Pinpoint the cell where the given text exists, returning its [X, Y] midpoint coordinate. 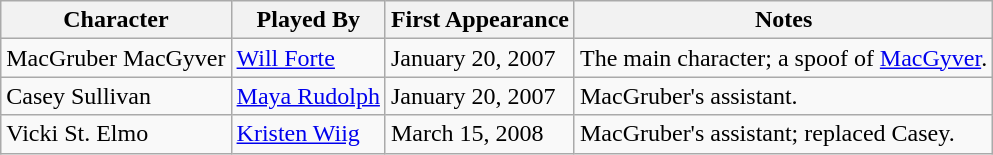
March 15, 2008 [480, 134]
Notes [783, 20]
Vicki St. Elmo [116, 134]
Played By [308, 20]
MacGruber's assistant; replaced Casey. [783, 134]
Character [116, 20]
Kristen Wiig [308, 134]
First Appearance [480, 20]
The main character; a spoof of MacGyver. [783, 58]
Will Forte [308, 58]
MacGruber MacGyver [116, 58]
MacGruber's assistant. [783, 96]
Maya Rudolph [308, 96]
Casey Sullivan [116, 96]
